Find where the given text appears and provide that cell's center as (x, y) coordinate. 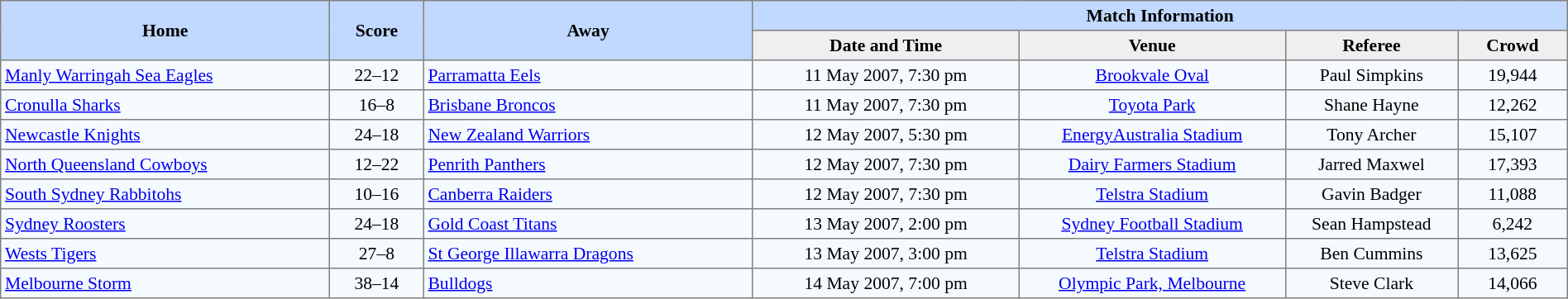
Score (377, 31)
Shane Hayne (1371, 105)
13 May 2007, 2:00 pm (886, 224)
Brisbane Broncos (588, 105)
22–12 (377, 75)
Sydney Roosters (165, 224)
13 May 2007, 3:00 pm (886, 254)
Paul Simpkins (1371, 75)
Wests Tigers (165, 254)
12,262 (1513, 105)
Parramatta Eels (588, 75)
Date and Time (886, 45)
Manly Warringah Sea Eagles (165, 75)
Cronulla Sharks (165, 105)
14 May 2007, 7:00 pm (886, 283)
Sean Hampstead (1371, 224)
Tony Archer (1371, 135)
27–8 (377, 254)
Venue (1152, 45)
Olympic Park, Melbourne (1152, 283)
EnergyAustralia Stadium (1152, 135)
Referee (1371, 45)
Newcastle Knights (165, 135)
Bulldogs (588, 283)
Sydney Football Stadium (1152, 224)
Gavin Badger (1371, 194)
38–14 (377, 283)
12 May 2007, 5:30 pm (886, 135)
Gold Coast Titans (588, 224)
Canberra Raiders (588, 194)
Jarred Maxwel (1371, 164)
Match Information (1159, 16)
6,242 (1513, 224)
11,088 (1513, 194)
Home (165, 31)
Crowd (1513, 45)
17,393 (1513, 164)
19,944 (1513, 75)
Toyota Park (1152, 105)
Brookvale Oval (1152, 75)
12–22 (377, 164)
14,066 (1513, 283)
16–8 (377, 105)
Penrith Panthers (588, 164)
New Zealand Warriors (588, 135)
North Queensland Cowboys (165, 164)
13,625 (1513, 254)
15,107 (1513, 135)
Ben Cummins (1371, 254)
Melbourne Storm (165, 283)
Away (588, 31)
Dairy Farmers Stadium (1152, 164)
South Sydney Rabbitohs (165, 194)
St George Illawarra Dragons (588, 254)
10–16 (377, 194)
Steve Clark (1371, 283)
